Locate the cell with the specified text and output its [x, y] center coordinate. 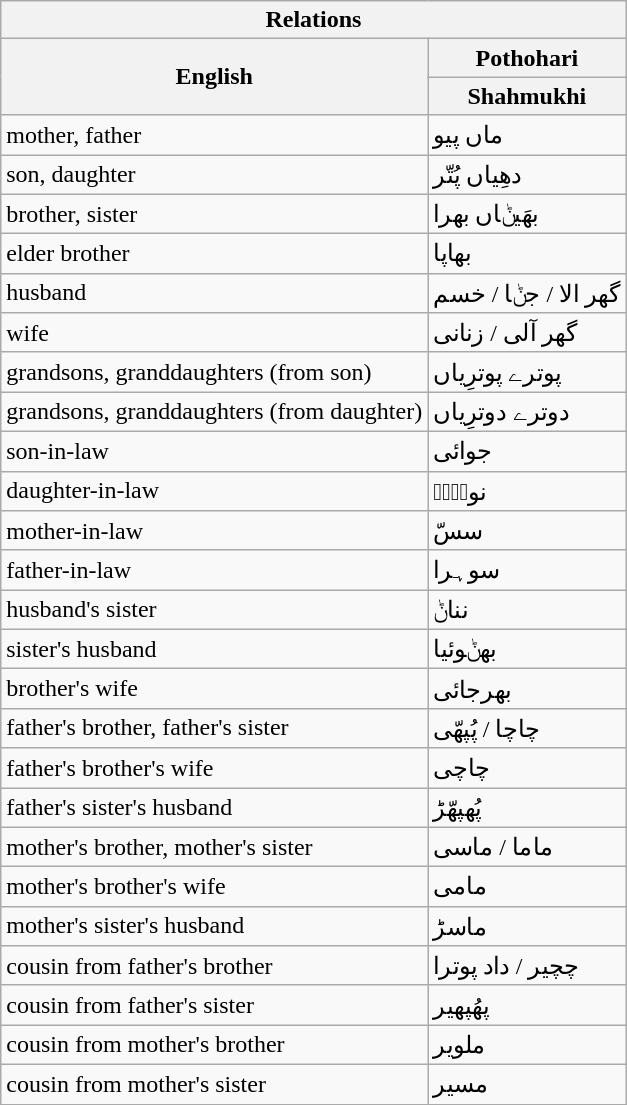
cousin from father's sister [214, 1005]
چچیر / داد پوترا [527, 966]
wife [214, 333]
دوترے دوترِیاں [527, 412]
cousin from mother's brother [214, 1045]
father's brother's wife [214, 768]
بھݨوئیا [527, 649]
daughter-in-law [214, 491]
Pothohari [527, 58]
چاچا / پُپھّی [527, 728]
مسیر [527, 1084]
mother's brother, mother's sister [214, 847]
cousin from father's brother [214, 966]
sister's husband [214, 649]
بھَیݨاں بھرا [527, 214]
ماسڑ [527, 926]
سوہرا [527, 570]
cousin from mother's sister [214, 1084]
نوں٘ہہ [527, 491]
پُھپھّڑ [527, 808]
گھر آلی / زنانی [527, 333]
father-in-law [214, 570]
son-in-law [214, 451]
ماما / ماسی [527, 847]
پوترے پوترِیاں [527, 372]
father's brother, father's sister [214, 728]
جوائی [527, 451]
mother's sister's husband [214, 926]
پھُپھیر [527, 1005]
Relations [314, 20]
Shahmukhi [527, 96]
گھر الا / جݨا / خسم [527, 293]
سسّ [527, 531]
brother's wife [214, 689]
ملویر [527, 1045]
بھاپا [527, 254]
elder brother [214, 254]
English [214, 77]
چاچی [527, 768]
بھرجائی [527, 689]
father's sister's husband [214, 808]
brother, sister [214, 214]
mother-in-law [214, 531]
mother's brother's wife [214, 887]
مامی [527, 887]
دھِیاں پُتّر [527, 174]
husband's sister [214, 610]
grandsons, granddaughters (from daughter) [214, 412]
son, daughter [214, 174]
husband [214, 293]
ماں پیو [527, 135]
نناݨ [527, 610]
grandsons, granddaughters (from son) [214, 372]
mother, father [214, 135]
